Output the (X, Y) coordinate of the center of the cell containing the given text.  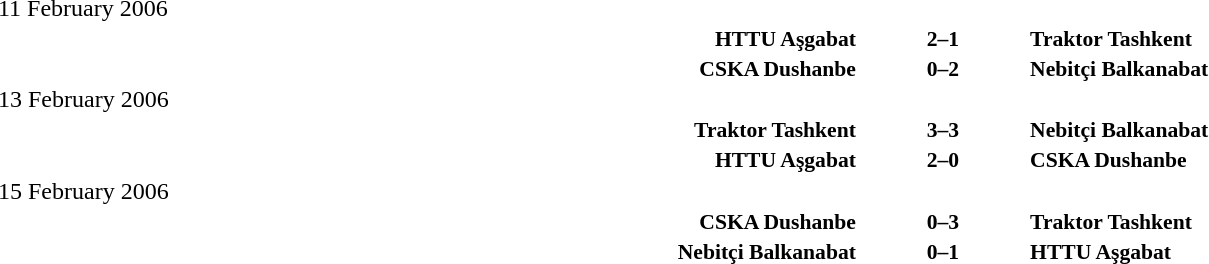
0–3 (943, 222)
2–0 (943, 160)
0–2 (943, 68)
3–3 (943, 130)
2–1 (943, 38)
